Scan for the cell matching the given text and deliver its [x, y] coordinate at center. 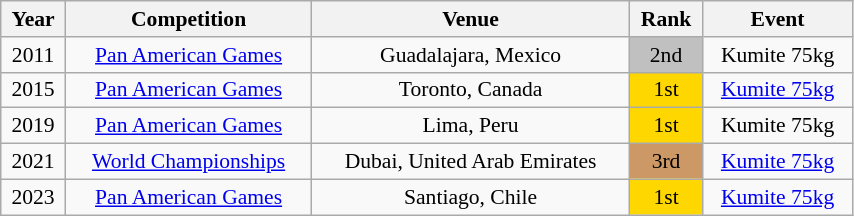
Competition [188, 19]
Rank [666, 19]
Dubai, United Arab Emirates [471, 162]
Year [34, 19]
Toronto, Canada [471, 90]
World Championships [188, 162]
2023 [34, 197]
2nd [666, 55]
Event [778, 19]
2021 [34, 162]
Guadalajara, Mexico [471, 55]
2011 [34, 55]
Santiago, Chile [471, 197]
Lima, Peru [471, 126]
3rd [666, 162]
Venue [471, 19]
2019 [34, 126]
2015 [34, 90]
